Return (x, y) of the center of cell containing provided text 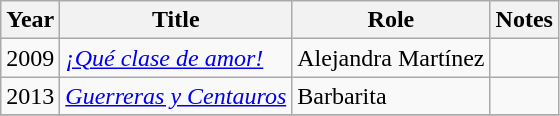
Alejandra Martínez (391, 58)
Title (176, 20)
2013 (30, 96)
Role (391, 20)
2009 (30, 58)
Guerreras y Centauros (176, 96)
¡Qué clase de amor! (176, 58)
Year (30, 20)
Notes (524, 20)
Barbarita (391, 96)
